Return the (X, Y) coordinate for the center point of the cell that contains the specified text.  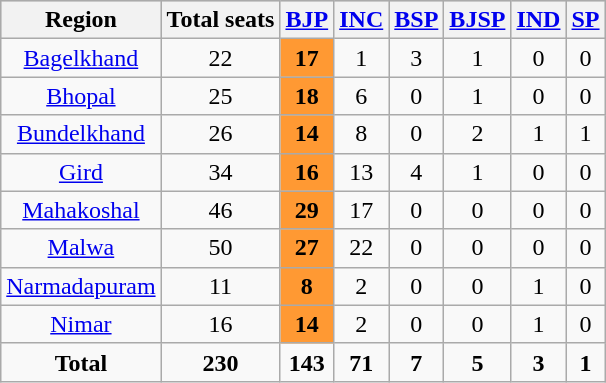
143 (307, 362)
BJP (307, 20)
71 (362, 362)
IND (538, 20)
6 (362, 96)
46 (220, 210)
Region (81, 20)
Bhopal (81, 96)
Mahakoshal (81, 210)
Bundelkhand (81, 134)
INC (362, 20)
13 (362, 172)
7 (416, 362)
26 (220, 134)
25 (220, 96)
Gird (81, 172)
29 (307, 210)
5 (478, 362)
BSP (416, 20)
11 (220, 286)
18 (307, 96)
Bagelkhand (81, 58)
Total seats (220, 20)
230 (220, 362)
BJSP (478, 20)
Malwa (81, 248)
27 (307, 248)
34 (220, 172)
Narmadapuram (81, 286)
50 (220, 248)
Nimar (81, 324)
4 (416, 172)
SP (586, 20)
Total (81, 362)
